Extract the (x, y) coordinate from the center of the cell holding the provided text.  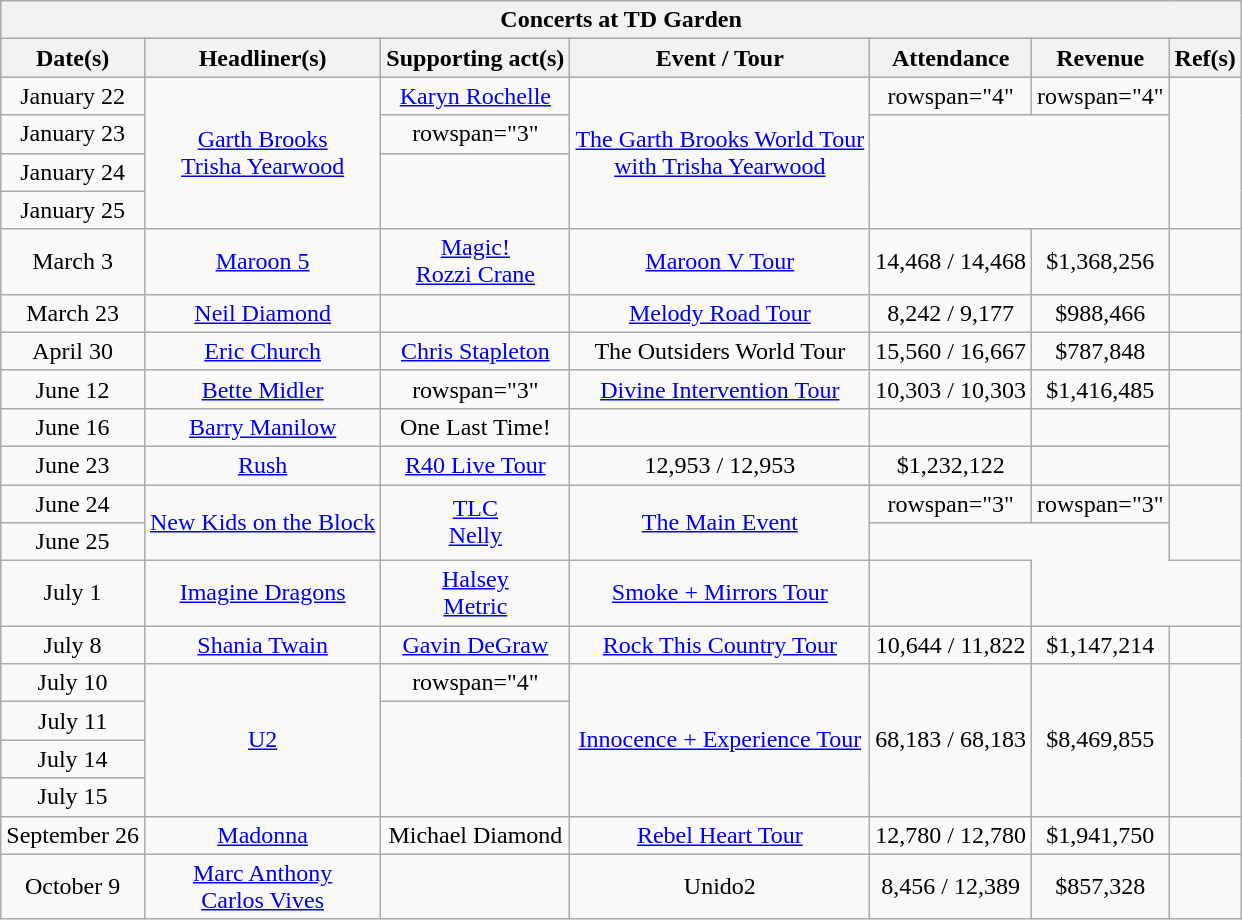
March 23 (73, 313)
Bette Midler (262, 389)
8,456 / 12,389 (951, 886)
Divine Intervention Tour (720, 389)
Concerts at TD Garden (622, 20)
July 8 (73, 645)
March 3 (73, 262)
Innocence + Experience Tour (720, 740)
Rock This Country Tour (720, 645)
10,644 / 11,822 (951, 645)
Maroon V Tour (720, 262)
$1,368,256 (1101, 262)
January 22 (73, 96)
Magic!Rozzi Crane (476, 262)
Barry Manilow (262, 427)
New Kids on the Block (262, 522)
68,183 / 68,183 (951, 740)
January 23 (73, 134)
Event / Tour (720, 58)
Gavin DeGraw (476, 645)
$787,848 (1101, 351)
Attendance (951, 58)
Neil Diamond (262, 313)
January 25 (73, 210)
U2 (262, 740)
July 11 (73, 721)
TLCNelly (476, 522)
Rebel Heart Tour (720, 835)
June 16 (73, 427)
$857,328 (1101, 886)
The Outsiders World Tour (720, 351)
Melody Road Tour (720, 313)
April 30 (73, 351)
$1,941,750 (1101, 835)
15,560 / 16,667 (951, 351)
$1,147,214 (1101, 645)
Rush (262, 465)
The Garth Brooks World Tourwith Trisha Yearwood (720, 153)
Garth BrooksTrisha Yearwood (262, 153)
The Main Event (720, 522)
Maroon 5 (262, 262)
July 10 (73, 683)
Smoke + Mirrors Tour (720, 594)
14,468 / 14,468 (951, 262)
Eric Church (262, 351)
Madonna (262, 835)
June 12 (73, 389)
Michael Diamond (476, 835)
One Last Time! (476, 427)
Revenue (1101, 58)
September 26 (73, 835)
10,303 / 10,303 (951, 389)
July 1 (73, 594)
Supporting act(s) (476, 58)
Headliner(s) (262, 58)
$8,469,855 (1101, 740)
Imagine Dragons (262, 594)
12,780 / 12,780 (951, 835)
July 14 (73, 759)
October 9 (73, 886)
June 24 (73, 503)
Date(s) (73, 58)
8,242 / 9,177 (951, 313)
12,953 / 12,953 (720, 465)
July 15 (73, 797)
$1,232,122 (951, 465)
Shania Twain (262, 645)
$1,416,485 (1101, 389)
Karyn Rochelle (476, 96)
Ref(s) (1205, 58)
January 24 (73, 172)
Chris Stapleton (476, 351)
June 25 (73, 542)
R40 Live Tour (476, 465)
June 23 (73, 465)
Unido2 (720, 886)
$988,466 (1101, 313)
Marc AnthonyCarlos Vives (262, 886)
HalseyMetric (476, 594)
